Output the (X, Y) coordinate of the center of the cell containing the given text.  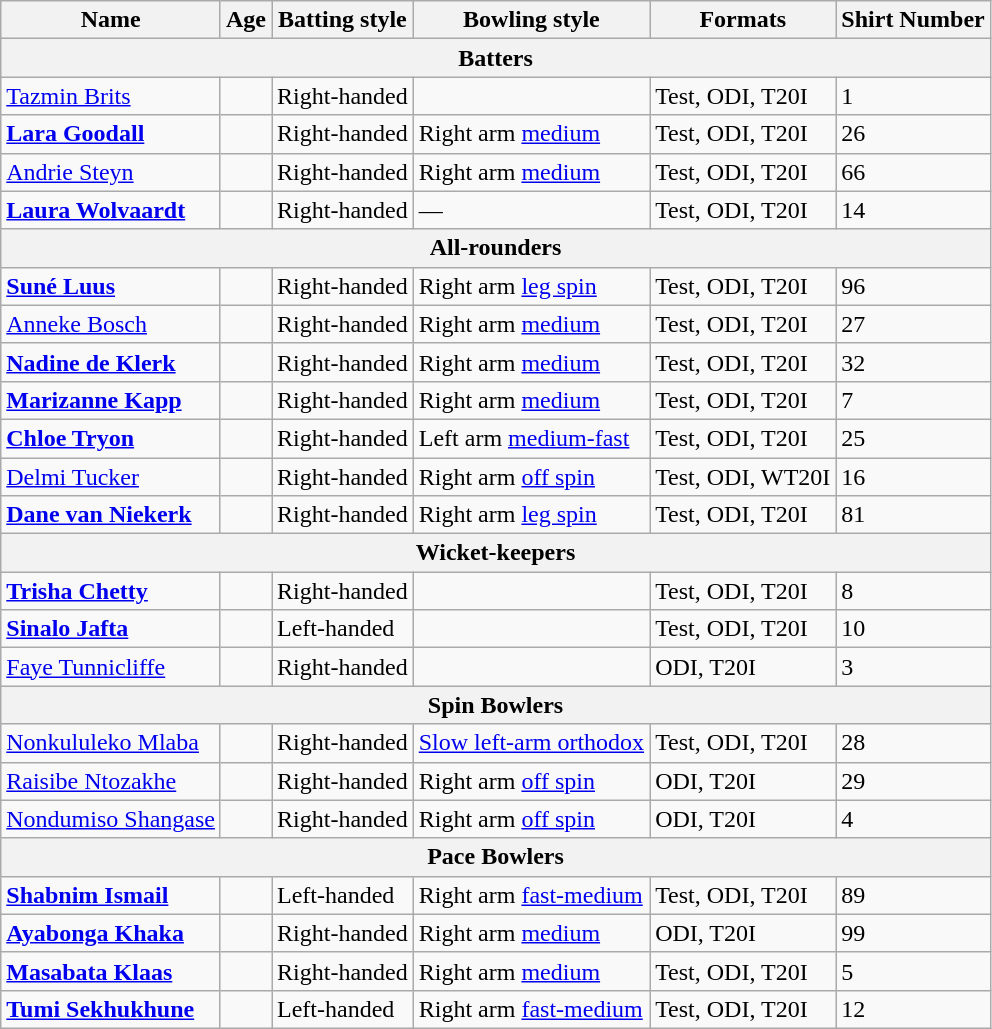
Batters (496, 58)
Slow left-arm orthodox (531, 743)
25 (913, 438)
Faye Tunnicliffe (111, 667)
Batting style (343, 20)
Andrie Steyn (111, 172)
99 (913, 933)
14 (913, 210)
29 (913, 781)
Age (246, 20)
28 (913, 743)
Wicket-keepers (496, 553)
Test, ODI, WT20I (743, 477)
Tumi Sekhukhune (111, 1009)
Anneke Bosch (111, 324)
Nadine de Klerk (111, 362)
Ayabonga Khaka (111, 933)
Tazmin Brits (111, 96)
Dane van Niekerk (111, 515)
32 (913, 362)
Left arm medium-fast (531, 438)
Name (111, 20)
27 (913, 324)
Formats (743, 20)
Raisibe Ntozakhe (111, 781)
5 (913, 971)
26 (913, 134)
All-rounders (496, 248)
81 (913, 515)
Spin Bowlers (496, 705)
4 (913, 819)
Trisha Chetty (111, 591)
Bowling style (531, 20)
66 (913, 172)
Masabata Klaas (111, 971)
Nondumiso Shangase (111, 819)
Suné Luus (111, 286)
1 (913, 96)
Lara Goodall (111, 134)
16 (913, 477)
Delmi Tucker (111, 477)
7 (913, 400)
89 (913, 895)
Laura Wolvaardt (111, 210)
— (531, 210)
12 (913, 1009)
3 (913, 667)
Pace Bowlers (496, 857)
96 (913, 286)
8 (913, 591)
Nonkululeko Mlaba (111, 743)
10 (913, 629)
Chloe Tryon (111, 438)
Shirt Number (913, 20)
Sinalo Jafta (111, 629)
Shabnim Ismail (111, 895)
Marizanne Kapp (111, 400)
